Return the (x, y) coordinate for the center point of the cell that contains the specified text.  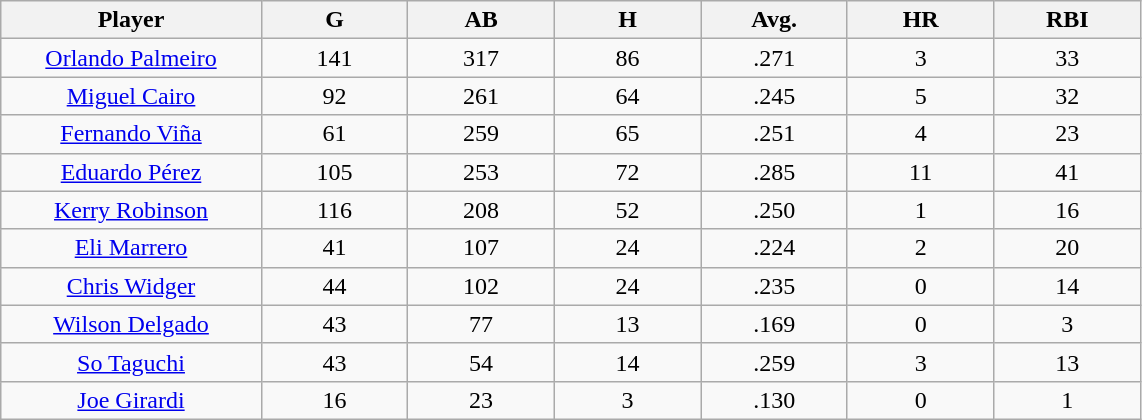
Wilson Delgado (132, 324)
72 (628, 172)
102 (482, 286)
G (334, 20)
11 (920, 172)
.224 (774, 248)
.130 (774, 400)
32 (1068, 96)
116 (334, 210)
77 (482, 324)
2 (920, 248)
RBI (1068, 20)
61 (334, 134)
.235 (774, 286)
Miguel Cairo (132, 96)
261 (482, 96)
141 (334, 58)
208 (482, 210)
64 (628, 96)
.259 (774, 362)
86 (628, 58)
.285 (774, 172)
Orlando Palmeiro (132, 58)
44 (334, 286)
253 (482, 172)
HR (920, 20)
.245 (774, 96)
.169 (774, 324)
Avg. (774, 20)
92 (334, 96)
105 (334, 172)
.271 (774, 58)
Joe Girardi (132, 400)
Player (132, 20)
So Taguchi (132, 362)
.251 (774, 134)
Eli Marrero (132, 248)
52 (628, 210)
54 (482, 362)
H (628, 20)
4 (920, 134)
5 (920, 96)
Kerry Robinson (132, 210)
259 (482, 134)
Eduardo Pérez (132, 172)
AB (482, 20)
65 (628, 134)
Fernando Viña (132, 134)
317 (482, 58)
Chris Widger (132, 286)
20 (1068, 248)
.250 (774, 210)
33 (1068, 58)
107 (482, 248)
